From the cell containing the given text, extract its center point as (X, Y) coordinate. 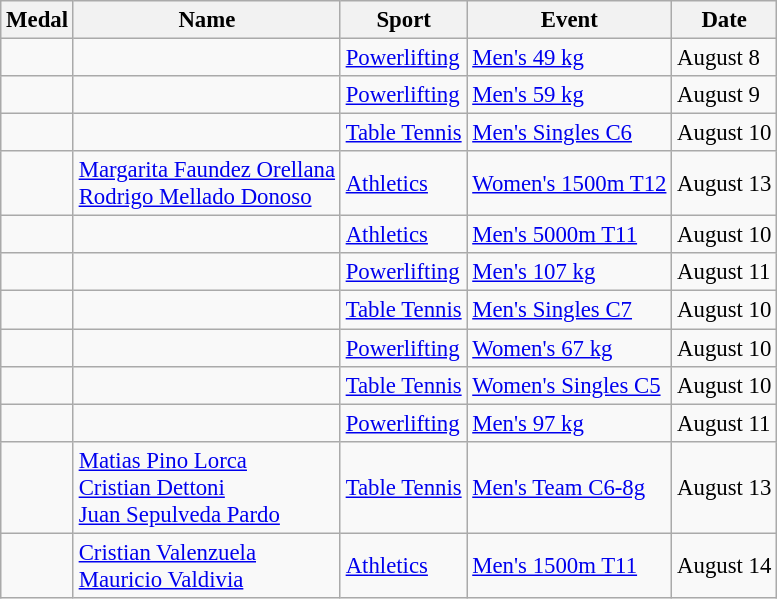
Men's 97 kg (570, 423)
Women's 1500m T12 (570, 184)
Event (570, 20)
August 9 (724, 95)
Men's 1500m T11 (570, 566)
Women's Singles C5 (570, 385)
Sport (404, 20)
August 8 (724, 58)
Men's 5000m T11 (570, 235)
Date (724, 20)
Margarita Faundez OrellanaRodrigo Mellado Donoso (206, 184)
August 14 (724, 566)
Men's Team C6-8g (570, 487)
Name (206, 20)
Men's Singles C6 (570, 133)
Medal (38, 20)
Cristian ValenzuelaMauricio Valdivia (206, 566)
Women's 67 kg (570, 348)
Matias Pino LorcaCristian DettoniJuan Sepulveda Pardo (206, 487)
Men's 49 kg (570, 58)
Men's 59 kg (570, 95)
Men's 107 kg (570, 273)
Men's Singles C7 (570, 310)
